Pinpoint the cell where the given text exists, returning its (X, Y) midpoint coordinate. 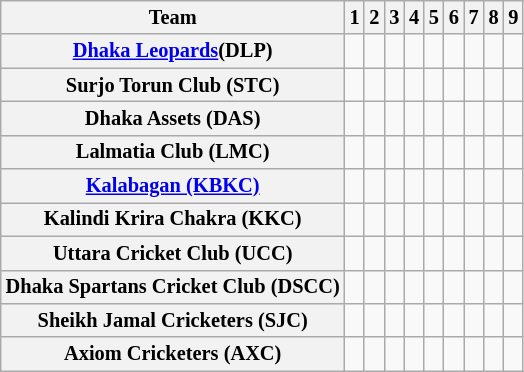
Dhaka Leopards(DLP) (173, 51)
Dhaka Assets (DAS) (173, 118)
Sheikh Jamal Cricketers (SJC) (173, 320)
Lalmatia Club (LMC) (173, 152)
1 (355, 17)
7 (474, 17)
9 (513, 17)
8 (494, 17)
Kalabagan (KBKC) (173, 186)
Surjo Torun Club (STC) (173, 85)
Axiom Cricketers (AXC) (173, 354)
3 (394, 17)
6 (454, 17)
Team (173, 17)
5 (434, 17)
Dhaka Spartans Cricket Club (DSCC) (173, 287)
Kalindi Krira Chakra (KKC) (173, 219)
2 (374, 17)
Uttara Cricket Club (UCC) (173, 253)
4 (414, 17)
